Detect which cell encompasses the target text, then output its [X, Y] center coordinate. 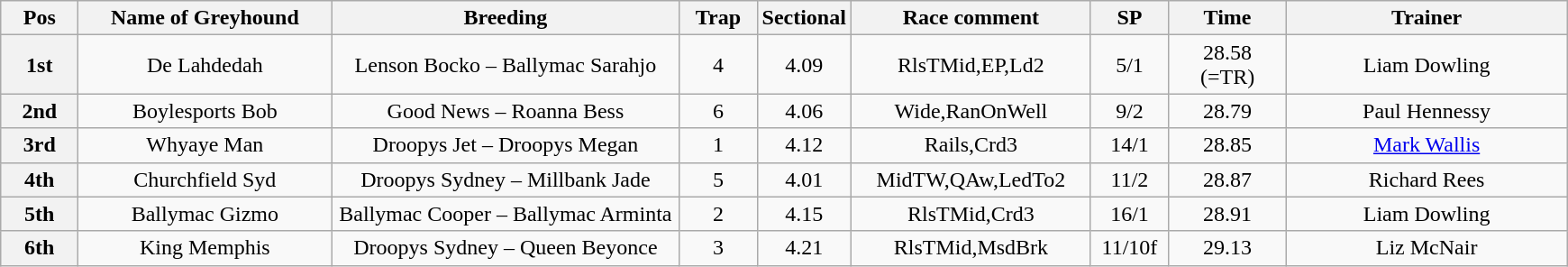
Boylesports Bob [205, 111]
Droopys Sydney – Millbank Jade [506, 180]
28.85 [1227, 145]
Whyaye Man [205, 145]
Time [1227, 18]
28.87 [1227, 180]
Ballymac Gizmo [205, 214]
Good News – Roanna Bess [506, 111]
Trap [718, 18]
4.15 [804, 214]
MidTW,QAw,LedTo2 [971, 180]
5/1 [1129, 65]
6th [40, 248]
Lenson Bocko – Ballymac Sarahjo [506, 65]
Droopys Sydney – Queen Beyonce [506, 248]
Trainer [1427, 18]
RlsTMid,EP,Ld2 [971, 65]
De Lahdedah [205, 65]
Droopys Jet – Droopys Megan [506, 145]
5th [40, 214]
4th [40, 180]
Mark Wallis [1427, 145]
2nd [40, 111]
6 [718, 111]
5 [718, 180]
11/2 [1129, 180]
4.12 [804, 145]
4 [718, 65]
28.58 (=TR) [1227, 65]
Liz McNair [1427, 248]
Sectional [804, 18]
4.09 [804, 65]
28.79 [1227, 111]
Ballymac Cooper – Ballymac Arminta [506, 214]
4.06 [804, 111]
14/1 [1129, 145]
2 [718, 214]
Race comment [971, 18]
Churchfield Syd [205, 180]
Richard Rees [1427, 180]
1 [718, 145]
King Memphis [205, 248]
RlsTMid,MsdBrk [971, 248]
1st [40, 65]
Pos [40, 18]
Name of Greyhound [205, 18]
9/2 [1129, 111]
SP [1129, 18]
Wide,RanOnWell [971, 111]
4.01 [804, 180]
RlsTMid,Crd3 [971, 214]
3rd [40, 145]
29.13 [1227, 248]
4.21 [804, 248]
11/10f [1129, 248]
16/1 [1129, 214]
3 [718, 248]
Breeding [506, 18]
Rails,Crd3 [971, 145]
28.91 [1227, 214]
Paul Hennessy [1427, 111]
